Scan for the cell matching the given text and deliver its [x, y] coordinate at center. 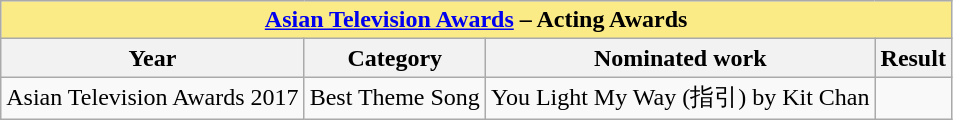
Nominated work [680, 58]
Category [394, 58]
Best Theme Song [394, 98]
Asian Television Awards – Acting Awards [476, 20]
Year [152, 58]
Asian Television Awards 2017 [152, 98]
You Light My Way (指引) by Kit Chan [680, 98]
Result [913, 58]
